Provide the (x, y) coordinate of the cell's center where the given text is located.  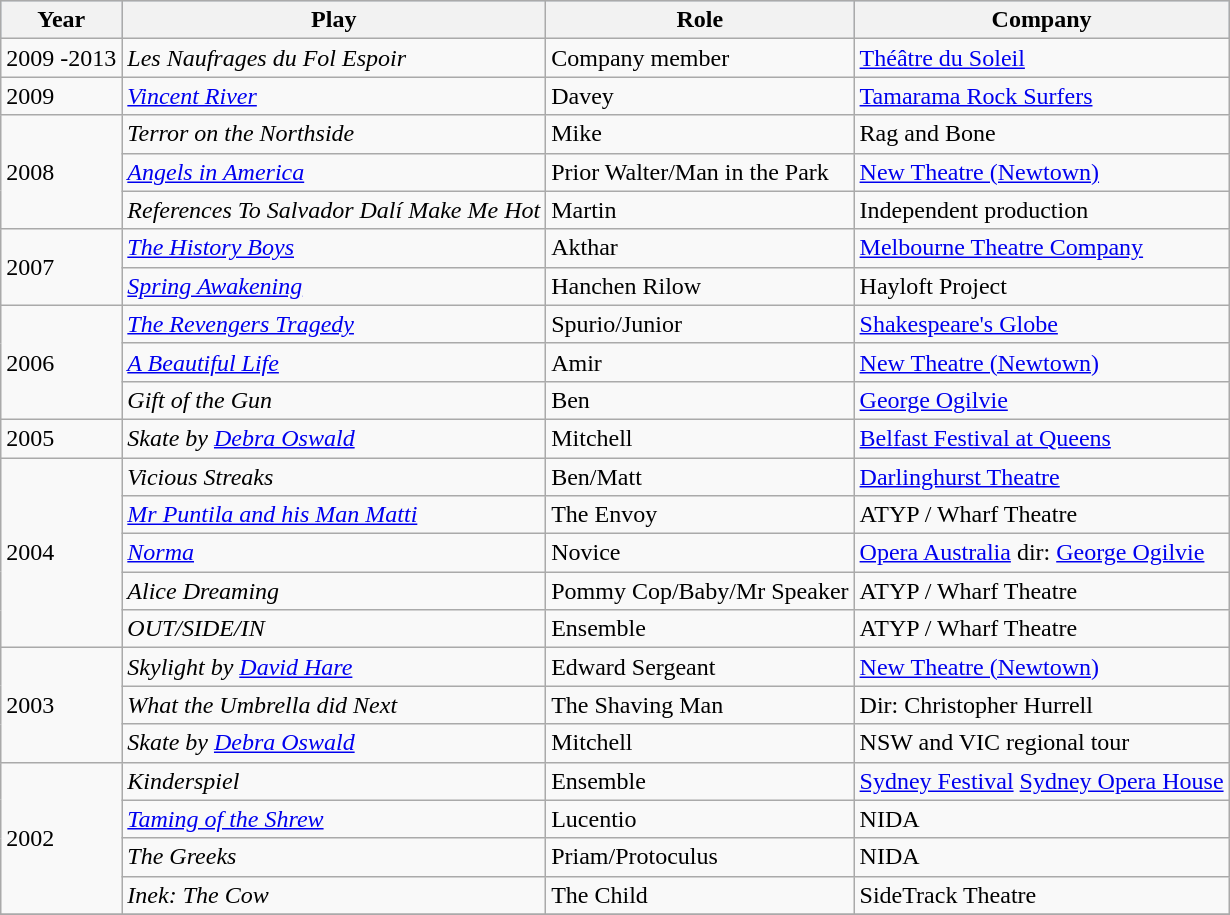
2005 (62, 438)
Norma (334, 553)
Vicious Streaks (334, 477)
Skylight by David Hare (334, 667)
Inek: The Cow (334, 895)
NSW and VIC regional tour (1042, 743)
Alice Dreaming (334, 591)
The Revengers Tragedy (334, 324)
Hanchen Rilow (700, 286)
Taming of the Shrew (334, 819)
Edward Sergeant (700, 667)
Rag and Bone (1042, 134)
Davey (700, 96)
Pommy Cop/Baby/Mr Speaker (700, 591)
George Ogilvie (1042, 400)
A Beautiful Life (334, 362)
The Shaving Man (700, 705)
Role (700, 20)
Company (1042, 20)
Shakespeare's Globe (1042, 324)
Lucentio (700, 819)
The History Boys (334, 248)
2002 (62, 838)
Sydney Festival Sydney Opera House (1042, 781)
Melbourne Theatre Company (1042, 248)
Angels in America (334, 172)
Play (334, 20)
2008 (62, 172)
Martin (700, 210)
Théâtre du Soleil (1042, 58)
Prior Walter/Man in the Park (700, 172)
Darlinghurst Theatre (1042, 477)
Hayloft Project (1042, 286)
Opera Australia dir: George Ogilvie (1042, 553)
SideTrack Theatre (1042, 895)
The Child (700, 895)
Mr Puntila and his Man Matti (334, 515)
Ben/Matt (700, 477)
Dir: Christopher Hurrell (1042, 705)
Amir (700, 362)
Belfast Festival at Queens (1042, 438)
Tamarama Rock Surfers (1042, 96)
What the Umbrella did Next (334, 705)
Priam/Protoculus (700, 857)
Les Naufrages du Fol Espoir (334, 58)
Ben (700, 400)
Novice (700, 553)
Spurio/Junior (700, 324)
Company member (700, 58)
2006 (62, 362)
Mike (700, 134)
Year (62, 20)
2009 (62, 96)
OUT/SIDE/IN (334, 629)
The Greeks (334, 857)
Vincent River (334, 96)
Akthar (700, 248)
Terror on the Northside (334, 134)
References To Salvador Dalí Make Me Hot (334, 210)
Kinderspiel (334, 781)
Independent production (1042, 210)
Gift of the Gun (334, 400)
2007 (62, 267)
2009 -2013 (62, 58)
The Envoy (700, 515)
2004 (62, 553)
Spring Awakening (334, 286)
2003 (62, 705)
